From the cell containing the given text, extract its center point as (x, y) coordinate. 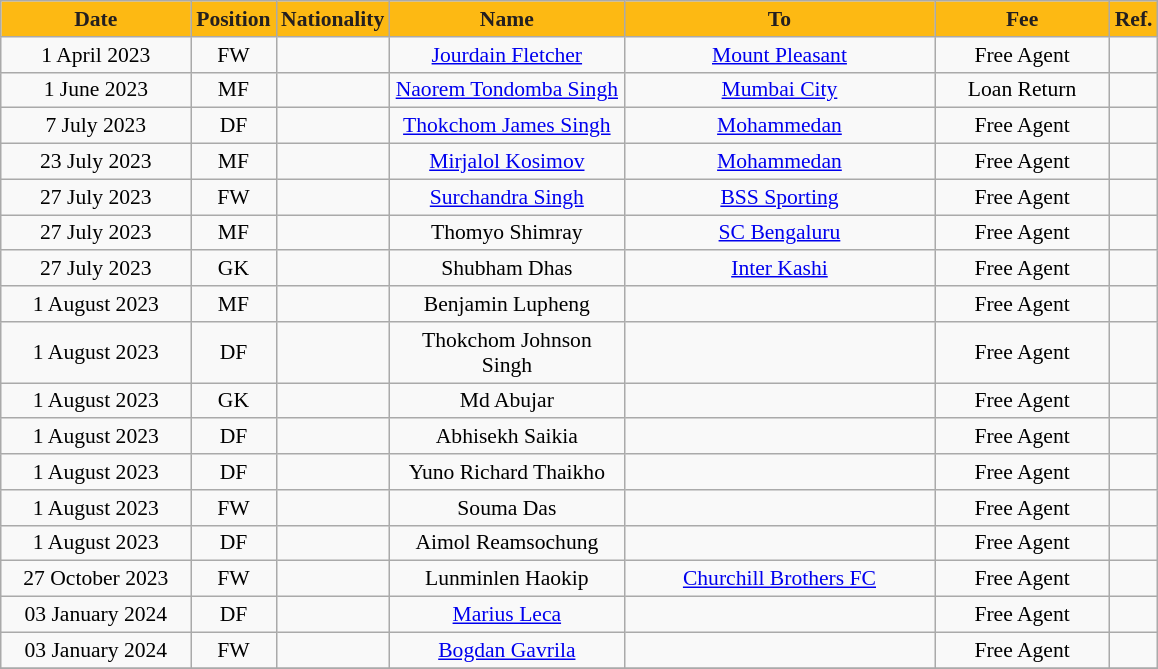
Abhisekh Saikia (506, 437)
Lunminlen Haokip (506, 579)
Mirjalol Kosimov (506, 162)
Yuno Richard Thaikho (506, 472)
Fee (1022, 19)
SC Bengaluru (779, 233)
Souma Das (506, 508)
1 April 2023 (96, 55)
Mount Pleasant (779, 55)
7 July 2023 (96, 126)
Aimol Reamsochung (506, 543)
Loan Return (1022, 90)
Inter Kashi (779, 269)
Name (506, 19)
Position (234, 19)
Ref. (1134, 19)
Thokchom Johnson Singh (506, 352)
Thomyo Shimray (506, 233)
Nationality (332, 19)
1 June 2023 (96, 90)
Md Abujar (506, 401)
23 July 2023 (96, 162)
Churchill Brothers FC (779, 579)
Bogdan Gavrila (506, 650)
To (779, 19)
Marius Leca (506, 615)
27 October 2023 (96, 579)
BSS Sporting (779, 197)
Thokchom James Singh (506, 126)
Surchandra Singh (506, 197)
Benjamin Lupheng (506, 304)
Naorem Tondomba Singh (506, 90)
Date (96, 19)
Jourdain Fletcher (506, 55)
Shubham Dhas (506, 269)
Mumbai City (779, 90)
